Pinpoint the cell where the given text exists, returning its [X, Y] midpoint coordinate. 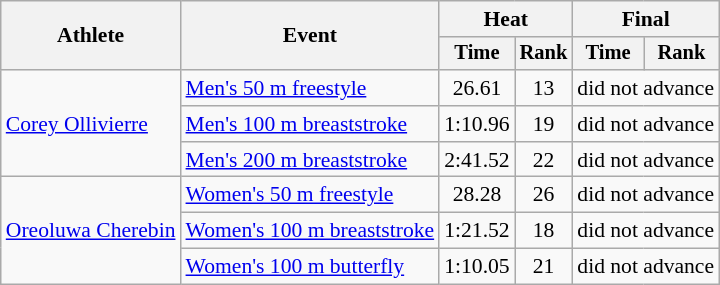
Women's 100 m breaststroke [310, 231]
26.61 [476, 88]
28.28 [476, 195]
22 [544, 160]
26 [544, 195]
Women's 100 m butterfly [310, 267]
13 [544, 88]
Event [310, 36]
2:41.52 [476, 160]
18 [544, 231]
Athlete [91, 36]
1:21.52 [476, 231]
Men's 100 m breaststroke [310, 124]
Final [646, 19]
Men's 200 m breaststroke [310, 160]
1:10.96 [476, 124]
19 [544, 124]
Men's 50 m freestyle [310, 88]
Heat [506, 19]
Oreoluwa Cherebin [91, 230]
21 [544, 267]
1:10.05 [476, 267]
Women's 50 m freestyle [310, 195]
Corey Ollivierre [91, 124]
